Capture the cell that displays the provided text and extract its [x, y] central coordinate. 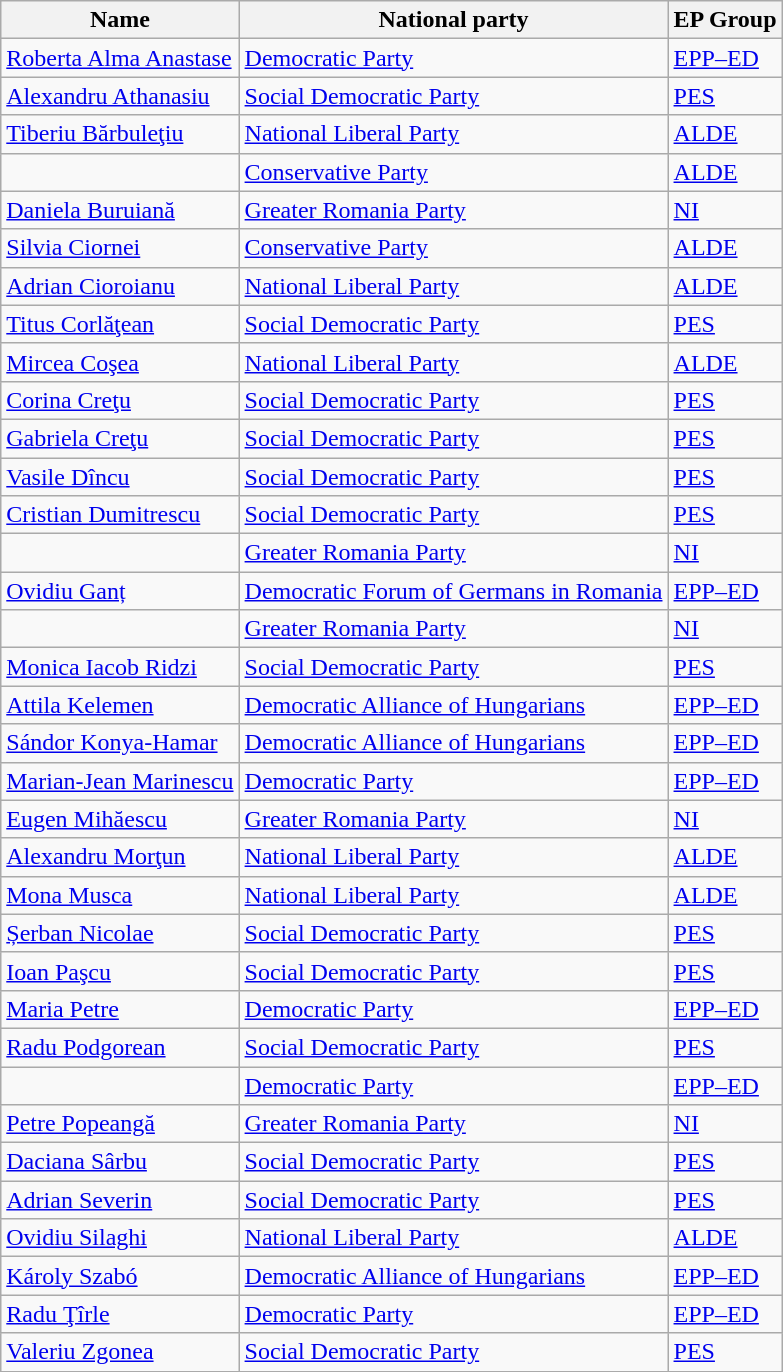
Marian-Jean Marinescu [120, 781]
Daciana Sârbu [120, 1162]
Károly Szabó [120, 1276]
Cristian Dumitrescu [120, 515]
National party [454, 20]
Attila Kelemen [120, 705]
Silvia Ciornei [120, 248]
Titus Corlăţean [120, 324]
Roberta Alma Anastase [120, 58]
Vasile Dîncu [120, 477]
Radu Ţîrle [120, 1314]
Corina Creţu [120, 400]
Alexandru Athanasiu [120, 96]
Șerban Nicolae [120, 933]
Mona Musca [120, 895]
Gabriela Creţu [120, 438]
Adrian Cioroianu [120, 286]
EP Group [725, 20]
Name [120, 20]
Alexandru Morţun [120, 857]
Mircea Coşea [120, 362]
Valeriu Zgonea [120, 1352]
Ovidiu Silaghi [120, 1238]
Tiberiu Bărbuleţiu [120, 134]
Sándor Konya-Hamar [120, 743]
Adrian Severin [120, 1200]
Radu Podgorean [120, 1047]
Ovidiu Ganț [120, 591]
Democratic Forum of Germans in Romania [454, 591]
Daniela Buruiană [120, 210]
Eugen Mihăescu [120, 819]
Maria Petre [120, 1009]
Ioan Paşcu [120, 971]
Petre Popeangă [120, 1124]
Monica Iacob Ridzi [120, 667]
